Pinpoint the cell where the given text exists, returning its [x, y] midpoint coordinate. 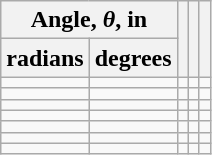
Angle, θ, in [89, 20]
degrees [133, 58]
radians [45, 58]
